Extract the (x, y) coordinate from the center of the cell holding the provided text.  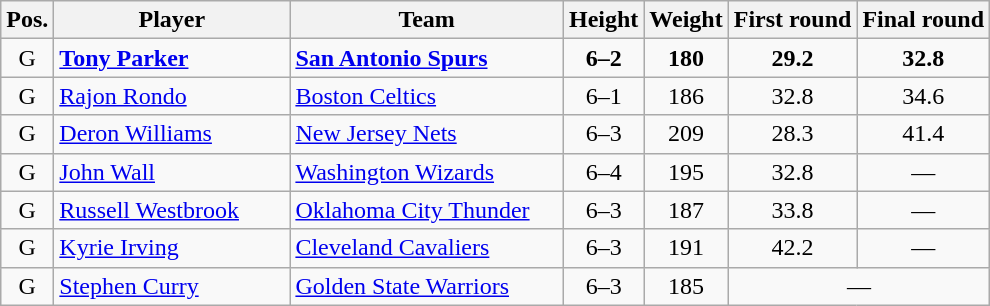
Team (427, 20)
195 (686, 172)
6–2 (603, 58)
6–4 (603, 172)
33.8 (792, 210)
Tony Parker (172, 58)
6–1 (603, 96)
Weight (686, 20)
34.6 (924, 96)
187 (686, 210)
185 (686, 286)
Kyrie Irving (172, 248)
41.4 (924, 134)
Height (603, 20)
Washington Wizards (427, 172)
180 (686, 58)
Stephen Curry (172, 286)
Golden State Warriors (427, 286)
186 (686, 96)
Cleveland Cavaliers (427, 248)
Boston Celtics (427, 96)
San Antonio Spurs (427, 58)
191 (686, 248)
First round (792, 20)
Deron Williams (172, 134)
28.3 (792, 134)
Russell Westbrook (172, 210)
209 (686, 134)
29.2 (792, 58)
Final round (924, 20)
John Wall (172, 172)
New Jersey Nets (427, 134)
Player (172, 20)
Rajon Rondo (172, 96)
Pos. (28, 20)
42.2 (792, 248)
Oklahoma City Thunder (427, 210)
